Capture the cell that displays the provided text and extract its (x, y) central coordinate. 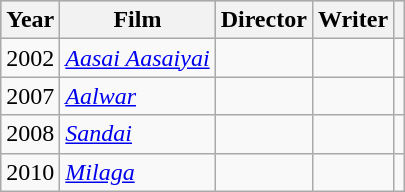
Sandai (138, 134)
2010 (30, 172)
Writer (352, 20)
2008 (30, 134)
Milaga (138, 172)
Director (264, 20)
Aalwar (138, 96)
Year (30, 20)
Film (138, 20)
Aasai Aasaiyai (138, 58)
2007 (30, 96)
2002 (30, 58)
